Provide the [x, y] coordinate of the cell's center where the given text is located.  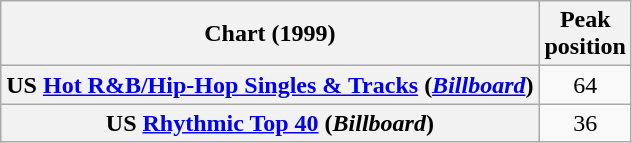
Chart (1999) [270, 34]
US Hot R&B/Hip-Hop Singles & Tracks (Billboard) [270, 85]
64 [585, 85]
Peakposition [585, 34]
36 [585, 123]
US Rhythmic Top 40 (Billboard) [270, 123]
